Provide the (X, Y) coordinate of the cell's center where the given text is located.  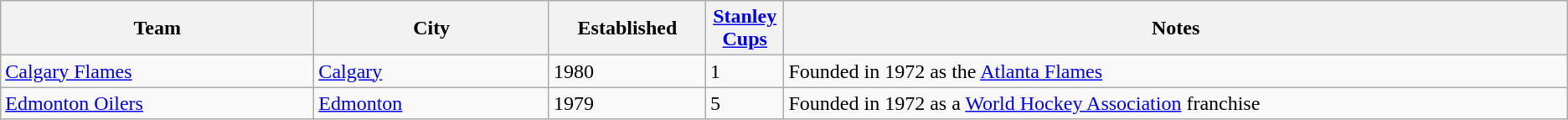
Stanley Cups (745, 29)
Edmonton (432, 103)
Founded in 1972 as a World Hockey Association franchise (1176, 103)
Team (157, 29)
City (432, 29)
Established (627, 29)
Edmonton Oilers (157, 103)
5 (745, 103)
Calgary Flames (157, 71)
1 (745, 71)
1980 (627, 71)
1979 (627, 103)
Notes (1176, 29)
Founded in 1972 as the Atlanta Flames (1176, 71)
Calgary (432, 71)
